Scan for the cell matching the given text and deliver its [X, Y] coordinate at center. 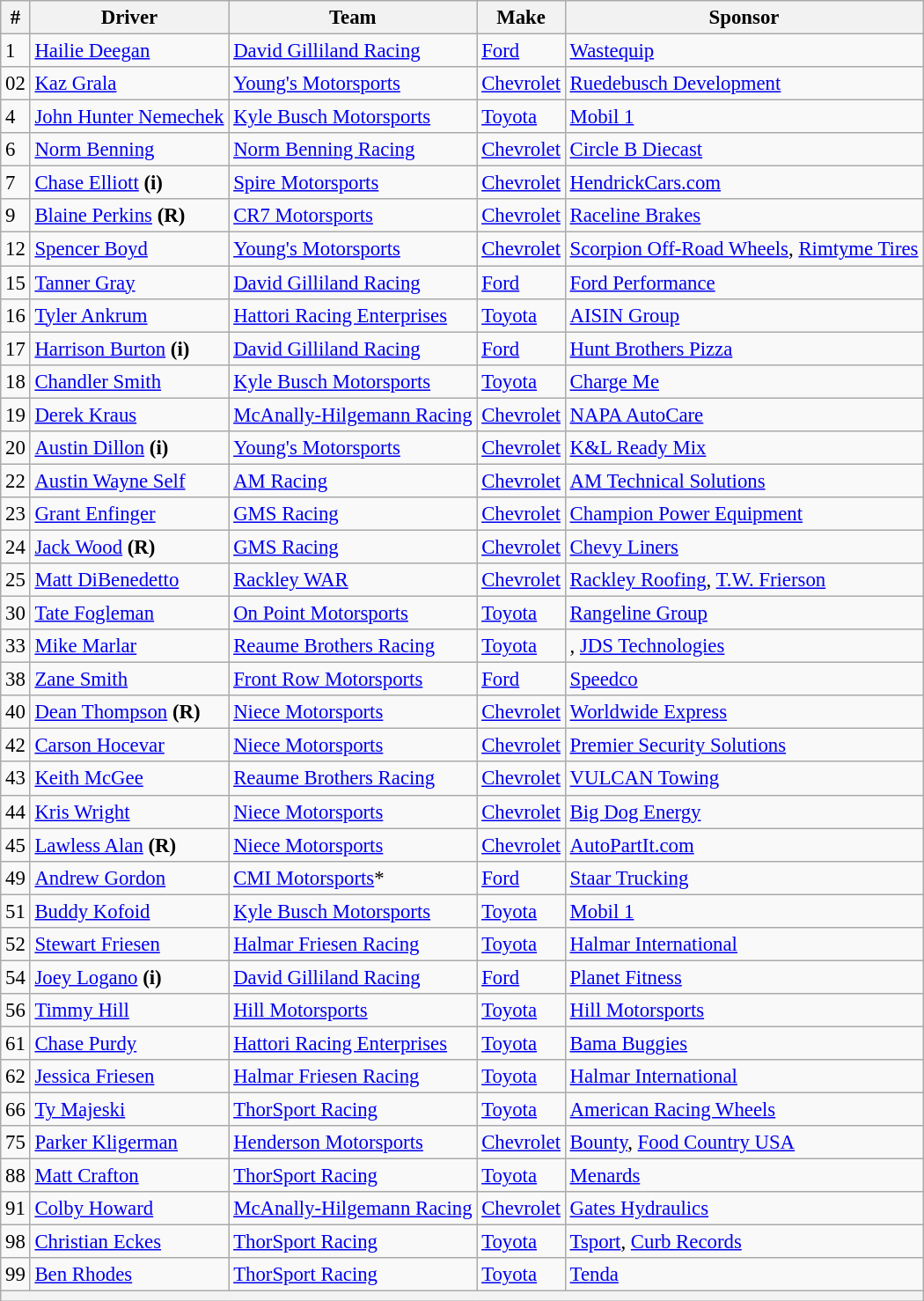
Matt Crafton [129, 1176]
Jessica Friesen [129, 1077]
Make [521, 18]
Worldwide Express [744, 712]
45 [16, 845]
16 [16, 315]
Austin Dillon (i) [129, 448]
Andrew Gordon [129, 878]
17 [16, 349]
Team [353, 18]
CR7 Motorsports [353, 216]
Matt DiBenedetto [129, 580]
Mike Marlar [129, 646]
51 [16, 911]
John Hunter Nemechek [129, 117]
42 [16, 746]
88 [16, 1176]
Norm Benning Racing [353, 150]
12 [16, 249]
Premier Security Solutions [744, 746]
AM Technical Solutions [744, 481]
AM Racing [353, 481]
Front Row Motorsports [353, 680]
Circle B Diecast [744, 150]
02 [16, 84]
40 [16, 712]
19 [16, 415]
Dean Thompson (R) [129, 712]
Harrison Burton (i) [129, 349]
Chevy Liners [744, 547]
Chase Elliott (i) [129, 183]
On Point Motorsports [353, 614]
38 [16, 680]
18 [16, 381]
Chase Purdy [129, 1043]
Stewart Friesen [129, 945]
Hailie Deegan [129, 51]
49 [16, 878]
Tsport, Curb Records [744, 1242]
# [16, 18]
Scorpion Off-Road Wheels, Rimtyme Tires [744, 249]
Ruedebusch Development [744, 84]
Kris Wright [129, 812]
Staar Trucking [744, 878]
Charge Me [744, 381]
Sponsor [744, 18]
30 [16, 614]
33 [16, 646]
91 [16, 1209]
Champion Power Equipment [744, 514]
VULCAN Towing [744, 779]
Lawless Alan (R) [129, 845]
7 [16, 183]
CMI Motorsports* [353, 878]
Jack Wood (R) [129, 547]
Raceline Brakes [744, 216]
Hunt Brothers Pizza [744, 349]
Driver [129, 18]
AISIN Group [744, 315]
52 [16, 945]
Zane Smith [129, 680]
Buddy Kofoid [129, 911]
66 [16, 1110]
Tyler Ankrum [129, 315]
Austin Wayne Self [129, 481]
Gates Hydraulics [744, 1209]
Christian Eckes [129, 1242]
Chandler Smith [129, 381]
Joey Logano (i) [129, 977]
20 [16, 448]
Rackley Roofing, T.W. Frierson [744, 580]
25 [16, 580]
Planet Fitness [744, 977]
American Racing Wheels [744, 1110]
98 [16, 1242]
15 [16, 283]
Carson Hocevar [129, 746]
Parker Kligerman [129, 1143]
4 [16, 117]
Derek Kraus [129, 415]
Colby Howard [129, 1209]
56 [16, 1011]
Henderson Motorsports [353, 1143]
Wastequip [744, 51]
75 [16, 1143]
61 [16, 1043]
Speedco [744, 680]
54 [16, 977]
, JDS Technologies [744, 646]
Rackley WAR [353, 580]
AutoPartIt.com [744, 845]
HendrickCars.com [744, 183]
23 [16, 514]
99 [16, 1275]
Blaine Perkins (R) [129, 216]
Ben Rhodes [129, 1275]
Tate Fogleman [129, 614]
6 [16, 150]
22 [16, 481]
43 [16, 779]
9 [16, 216]
Big Dog Energy [744, 812]
Menards [744, 1176]
44 [16, 812]
24 [16, 547]
Tanner Gray [129, 283]
K&L Ready Mix [744, 448]
Spencer Boyd [129, 249]
Bama Buggies [744, 1043]
Ty Majeski [129, 1110]
62 [16, 1077]
NAPA AutoCare [744, 415]
Tenda [744, 1275]
Timmy Hill [129, 1011]
Rangeline Group [744, 614]
1 [16, 51]
Norm Benning [129, 150]
Grant Enfinger [129, 514]
Kaz Grala [129, 84]
Bounty, Food Country USA [744, 1143]
Keith McGee [129, 779]
Spire Motorsports [353, 183]
Ford Performance [744, 283]
